Identify which cell holds the provided text, then report its (x, y) central coordinate. 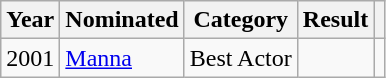
Category (240, 20)
Result (335, 20)
Year (30, 20)
Nominated (122, 20)
2001 (30, 58)
Best Actor (240, 58)
Manna (122, 58)
